Extract the [x, y] coordinate from the center of the cell holding the provided text.  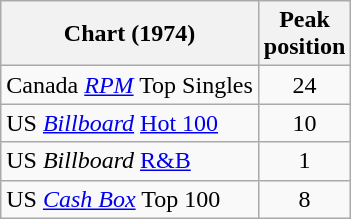
10 [304, 123]
Peakposition [304, 34]
US Billboard R&B [130, 161]
Canada RPM Top Singles [130, 85]
US Cash Box Top 100 [130, 199]
US Billboard Hot 100 [130, 123]
Chart (1974) [130, 34]
8 [304, 199]
1 [304, 161]
24 [304, 85]
